Scan for the cell matching the given text and deliver its [X, Y] coordinate at center. 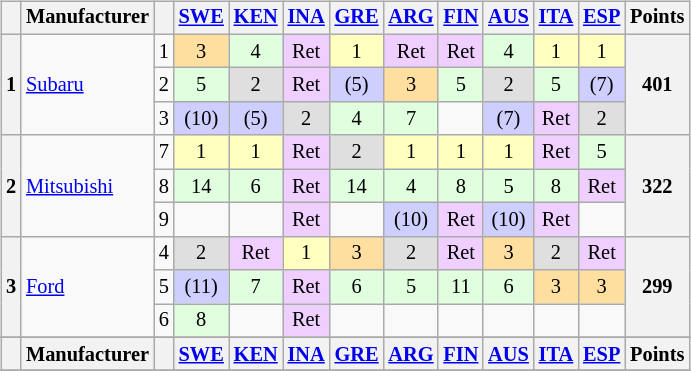
299 [657, 286]
Mitsubishi [88, 186]
9 [164, 220]
Subaru [88, 84]
11 [460, 287]
401 [657, 84]
Ford [88, 286]
322 [657, 186]
(11) [202, 287]
